Provide the (X, Y) coordinate of the cell's center where the given text is located.  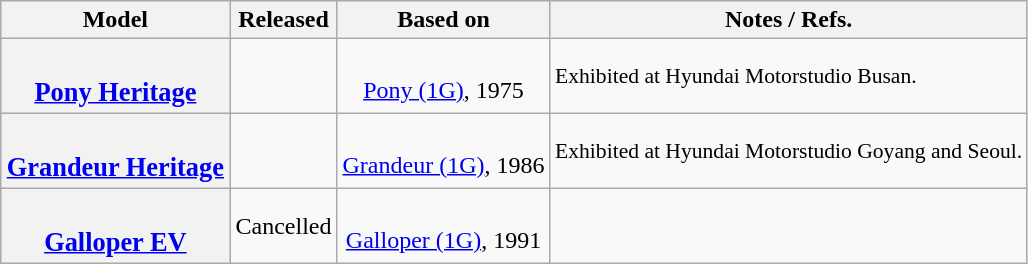
Pony Heritage (116, 76)
Based on (444, 20)
Pony (1G), 1975 (444, 76)
Model (116, 20)
Galloper EV (116, 226)
Released (284, 20)
Galloper (1G), 1991 (444, 226)
Cancelled (284, 226)
Notes / Refs. (788, 20)
Grandeur (1G), 1986 (444, 152)
Grandeur Heritage (116, 152)
Exhibited at Hyundai Motorstudio Goyang and Seoul. (788, 152)
Exhibited at Hyundai Motorstudio Busan. (788, 76)
